Determine the [X, Y] coordinate at the center of the cell enclosing the given text.  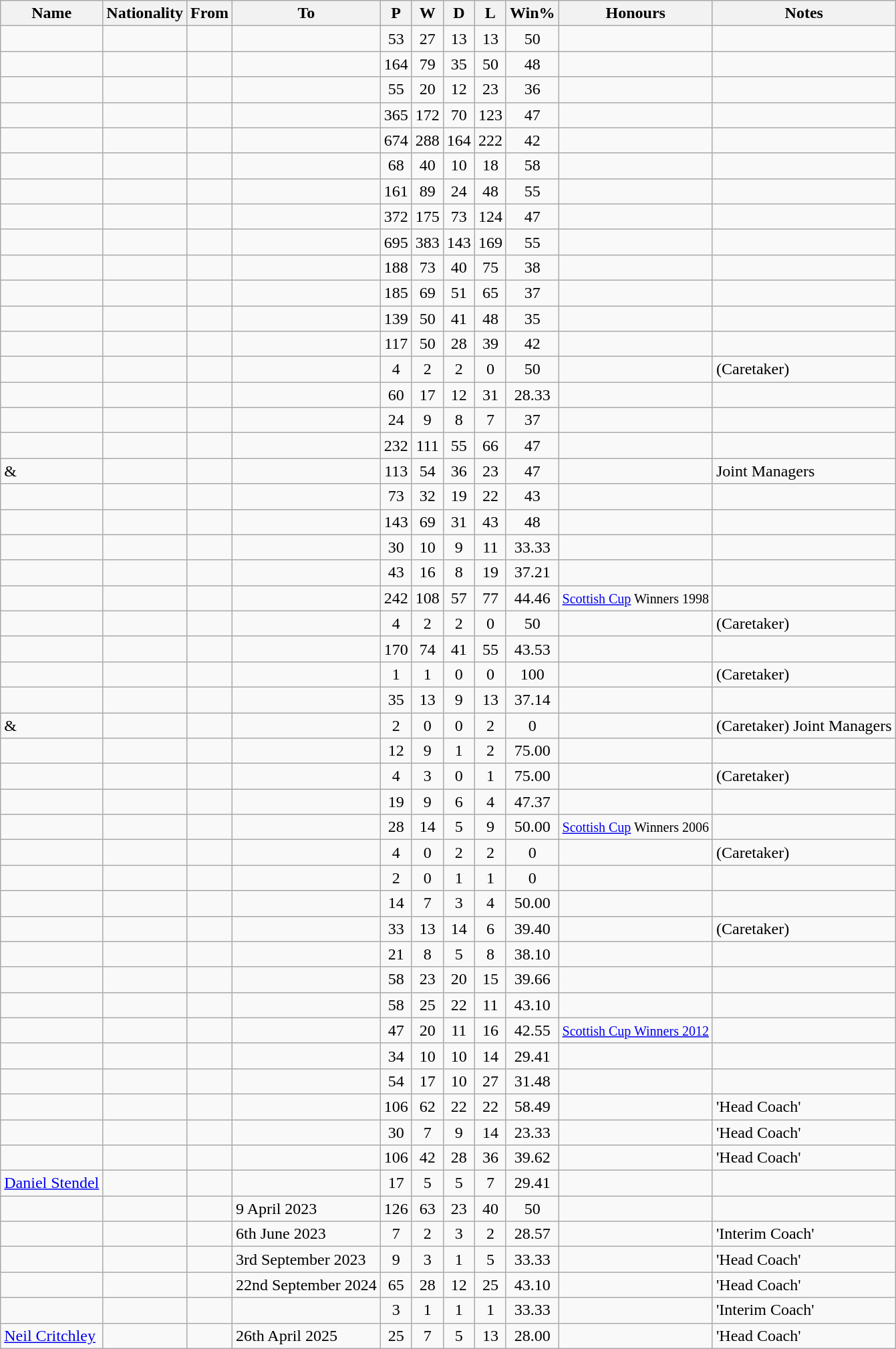
28.33 [532, 395]
39.66 [532, 980]
372 [396, 216]
53 [396, 39]
161 [396, 191]
Scottish Cup Winners 2012 [635, 1030]
75 [490, 267]
242 [396, 598]
(Caretaker) Joint Managers [804, 725]
51 [458, 293]
60 [396, 395]
63 [428, 1209]
To [306, 13]
21 [396, 954]
58.49 [532, 1106]
9 April 2023 [306, 1209]
P [396, 13]
117 [396, 344]
3rd September 2023 [306, 1259]
66 [490, 446]
Scottish Cup Winners 1998 [635, 598]
42.55 [532, 1030]
26th April 2025 [306, 1336]
39.40 [532, 929]
170 [396, 649]
113 [396, 471]
100 [532, 674]
33 [396, 929]
32 [428, 496]
188 [396, 267]
Notes [804, 13]
L [490, 13]
68 [396, 166]
77 [490, 598]
89 [428, 191]
44.46 [532, 598]
123 [490, 115]
175 [428, 216]
185 [396, 293]
674 [396, 140]
Joint Managers [804, 471]
62 [428, 1106]
169 [490, 242]
6th June 2023 [306, 1234]
74 [428, 649]
695 [396, 242]
22nd September 2024 [306, 1285]
28.00 [532, 1336]
Daniel Stendel [52, 1183]
232 [396, 446]
288 [428, 140]
47.37 [532, 802]
Honours [635, 13]
23.33 [532, 1133]
108 [428, 598]
57 [458, 598]
111 [428, 446]
Nationality [145, 13]
Neil Critchley [52, 1336]
39.62 [532, 1158]
79 [428, 64]
28.57 [532, 1234]
139 [396, 319]
365 [396, 115]
W [428, 13]
Name [52, 13]
124 [490, 216]
38.10 [532, 954]
15 [490, 980]
Win% [532, 13]
D [458, 13]
39 [490, 344]
37.21 [532, 573]
126 [396, 1209]
70 [458, 115]
38 [532, 267]
37.14 [532, 700]
Scottish Cup Winners 2006 [635, 827]
383 [428, 242]
222 [490, 140]
172 [428, 115]
31.48 [532, 1081]
18 [490, 166]
From [210, 13]
34 [396, 1056]
43.53 [532, 649]
